Return [x, y] of the center of cell containing provided text 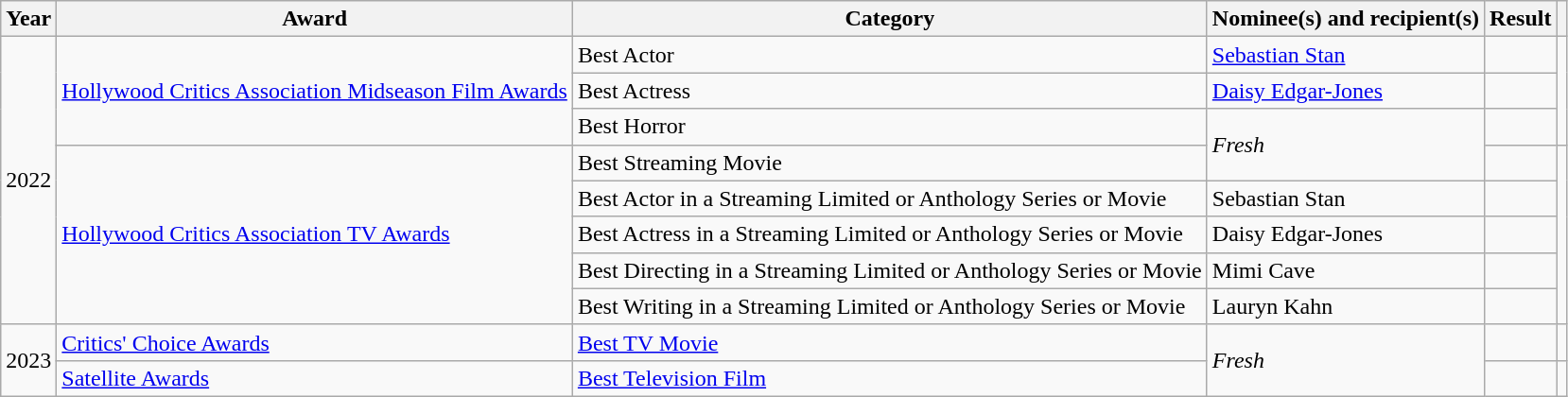
Best Streaming Movie [889, 163]
Critics' Choice Awards [315, 342]
Best Horror [889, 127]
Year [28, 19]
Hollywood Critics Association TV Awards [315, 234]
Mimi Cave [1345, 270]
2023 [28, 360]
Result [1521, 19]
Award [315, 19]
Hollywood Critics Association Midseason Film Awards [315, 91]
Lauryn Kahn [1345, 306]
Best Writing in a Streaming Limited or Anthology Series or Movie [889, 306]
Category [889, 19]
2022 [28, 181]
Best Directing in a Streaming Limited or Anthology Series or Movie [889, 270]
Nominee(s) and recipient(s) [1345, 19]
Best Actress in a Streaming Limited or Anthology Series or Movie [889, 234]
Best Television Film [889, 378]
Best Actor in a Streaming Limited or Anthology Series or Movie [889, 198]
Best TV Movie [889, 342]
Best Actor [889, 55]
Satellite Awards [315, 378]
Best Actress [889, 91]
